Return (x, y) of the center of cell containing provided text 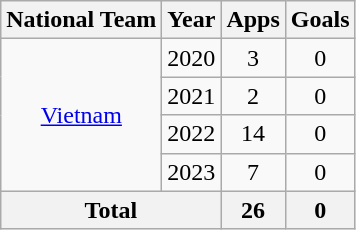
Apps (253, 20)
Year (192, 20)
2020 (192, 58)
2 (253, 96)
14 (253, 134)
Total (111, 210)
2022 (192, 134)
3 (253, 58)
National Team (82, 20)
2023 (192, 172)
Vietnam (82, 115)
Goals (320, 20)
26 (253, 210)
7 (253, 172)
2021 (192, 96)
